Capture the cell that displays the provided text and extract its [X, Y] central coordinate. 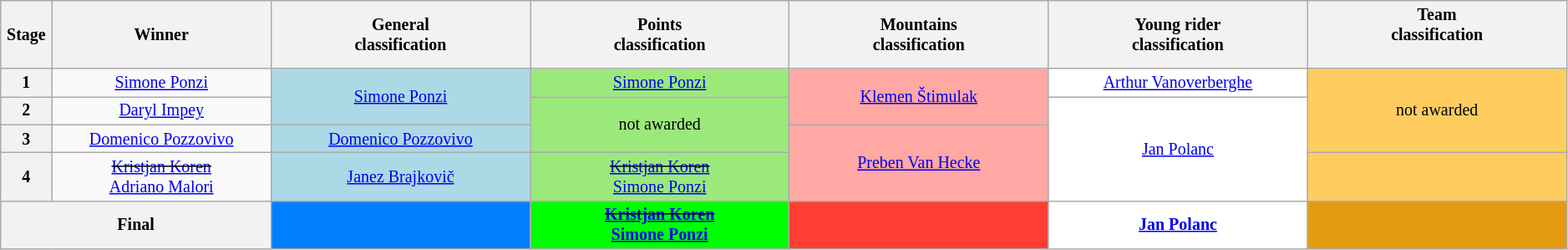
Arthur Vanoverberghe [1178, 84]
Preben Van Hecke [919, 162]
Kristjan KorenAdriano Malori [161, 177]
Young riderclassification [1178, 35]
2 [27, 110]
4 [27, 177]
3 [27, 139]
1 [27, 84]
Klemen Štimulak [919, 97]
Teamclassification [1437, 35]
Mountainsclassification [919, 35]
Generalclassification [400, 35]
Stage [27, 35]
Final [136, 224]
Winner [161, 35]
Daryl Impey [161, 110]
Janez Brajkovič [400, 177]
Pointsclassification [660, 35]
